Return the [x, y] coordinate for the center point of the cell that contains the specified text.  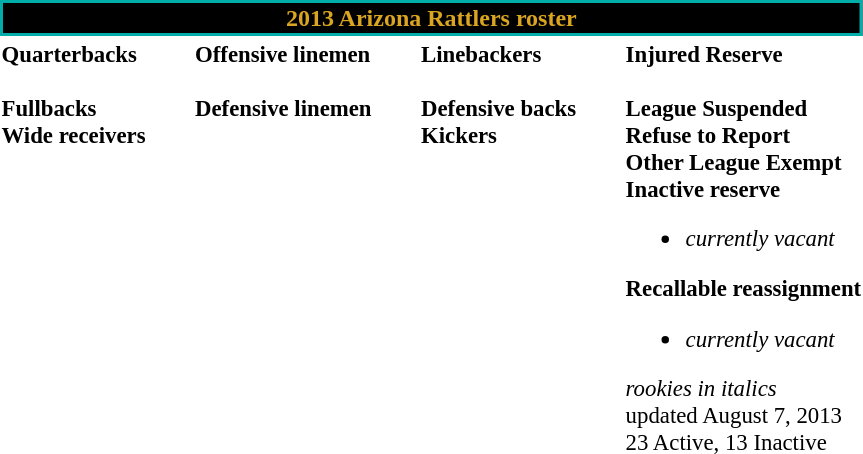
2013 Arizona Rattlers roster [432, 18]
